Return the (x, y) coordinate for the center point of the cell that contains the specified text.  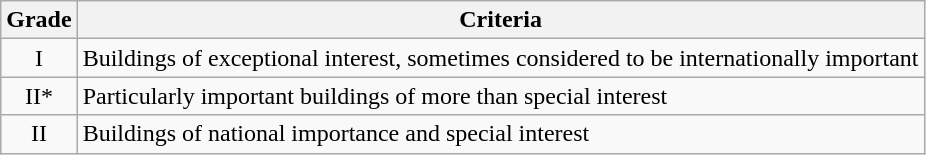
Buildings of national importance and special interest (500, 134)
Criteria (500, 20)
I (39, 58)
II (39, 134)
II* (39, 96)
Grade (39, 20)
Particularly important buildings of more than special interest (500, 96)
Buildings of exceptional interest, sometimes considered to be internationally important (500, 58)
